Determine the [X, Y] coordinate at the center of the cell enclosing the given text.  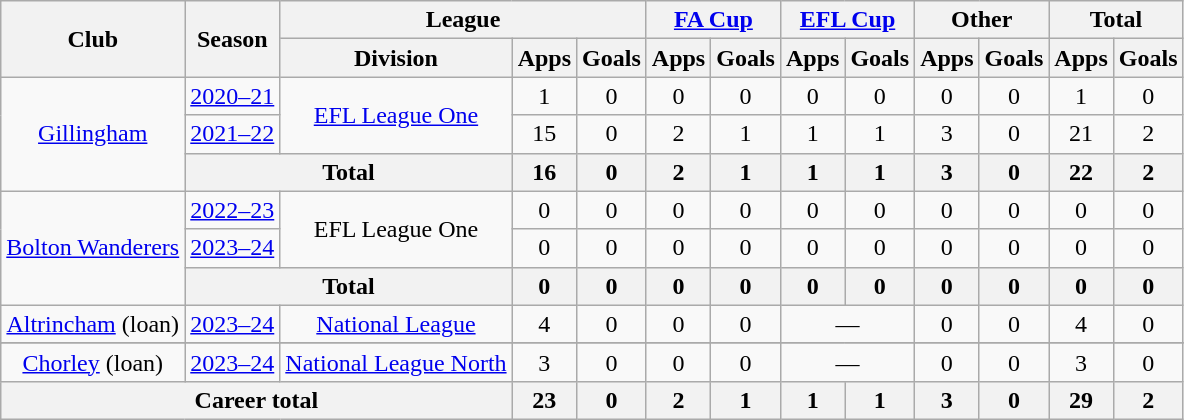
Career total [256, 400]
EFL Cup [847, 20]
2021–22 [232, 134]
Club [93, 39]
23 [544, 400]
National League North [396, 362]
Altrincham (loan) [93, 324]
FA Cup [713, 20]
16 [544, 172]
21 [1081, 134]
29 [1081, 400]
Division [396, 58]
Gillingham [93, 134]
Other [982, 20]
Bolton Wanderers [93, 248]
2022–23 [232, 210]
Chorley (loan) [93, 362]
Season [232, 39]
National League [396, 324]
2020–21 [232, 96]
15 [544, 134]
League [463, 20]
22 [1081, 172]
